From the cell containing the given text, extract its center point as [x, y] coordinate. 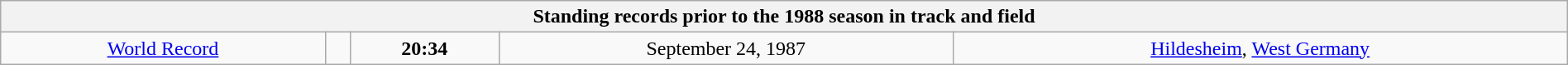
September 24, 1987 [726, 48]
Standing records prior to the 1988 season in track and field [784, 17]
World Record [163, 48]
20:34 [425, 48]
Hildesheim, West Germany [1260, 48]
